Locate the cell with the specified text and output its (x, y) center coordinate. 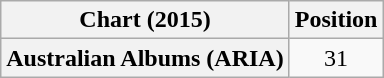
Chart (2015) (145, 20)
Position (336, 20)
31 (336, 58)
Australian Albums (ARIA) (145, 58)
